Return (x, y) of the center of cell containing provided text 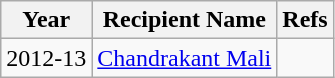
Year (46, 20)
Recipient Name (184, 20)
Refs (305, 20)
Chandrakant Mali (184, 58)
2012-13 (46, 58)
